Determine the (x, y) coordinate at the center of the cell enclosing the given text.  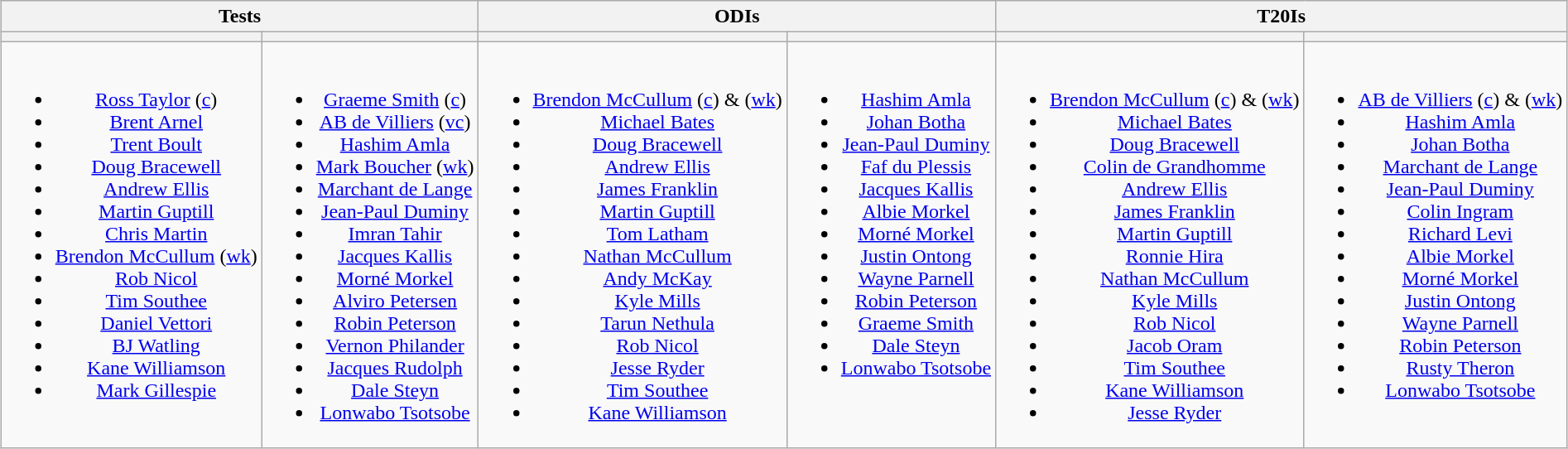
T20Is (1282, 17)
ODIs (737, 17)
Tests (240, 17)
